Detect which cell encompasses the target text, then output its [x, y] center coordinate. 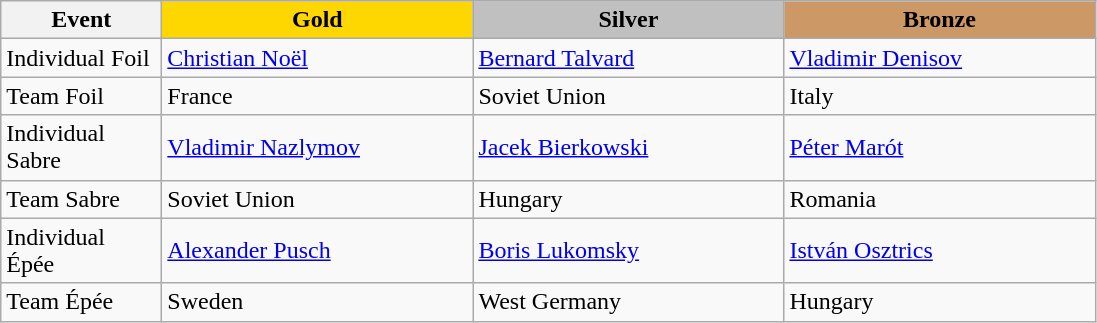
Vladimir Nazlymov [318, 148]
Vladimir Denisov [940, 58]
Alexander Pusch [318, 250]
Team Sabre [82, 199]
Sweden [318, 302]
Silver [628, 20]
Péter Marót [940, 148]
Italy [940, 96]
Jacek Bierkowski [628, 148]
West Germany [628, 302]
Christian Noël [318, 58]
Individual Épée [82, 250]
France [318, 96]
Bronze [940, 20]
Bernard Talvard [628, 58]
Romania [940, 199]
Boris Lukomsky [628, 250]
Team Épée [82, 302]
Team Foil [82, 96]
Individual Sabre [82, 148]
Gold [318, 20]
Event [82, 20]
Individual Foil [82, 58]
István Osztrics [940, 250]
